Provide the (x, y) coordinate of the cell's center where the given text is located.  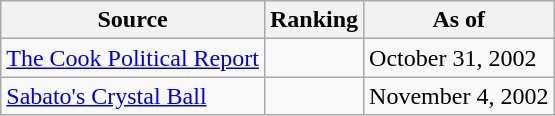
November 4, 2002 (459, 96)
Source (133, 20)
Ranking (314, 20)
The Cook Political Report (133, 58)
Sabato's Crystal Ball (133, 96)
As of (459, 20)
October 31, 2002 (459, 58)
